Output the [x, y] coordinate of the center of the cell containing the given text.  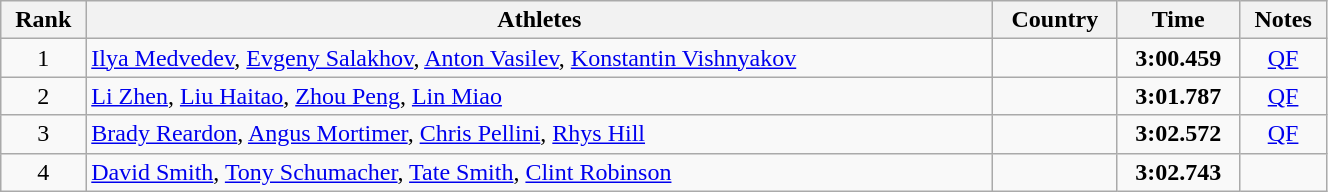
Brady Reardon, Angus Mortimer, Chris Pellini, Rhys Hill [540, 134]
4 [44, 172]
3:02.572 [1178, 134]
Ilya Medvedev, Evgeny Salakhov, Anton Vasilev, Konstantin Vishnyakov [540, 58]
3:00.459 [1178, 58]
2 [44, 96]
David Smith, Tony Schumacher, Tate Smith, Clint Robinson [540, 172]
Rank [44, 20]
3:01.787 [1178, 96]
1 [44, 58]
Notes [1284, 20]
Li Zhen, Liu Haitao, Zhou Peng, Lin Miao [540, 96]
Time [1178, 20]
Country [1055, 20]
3 [44, 134]
Athletes [540, 20]
3:02.743 [1178, 172]
